Extract the (X, Y) coordinate from the center of the cell holding the provided text.  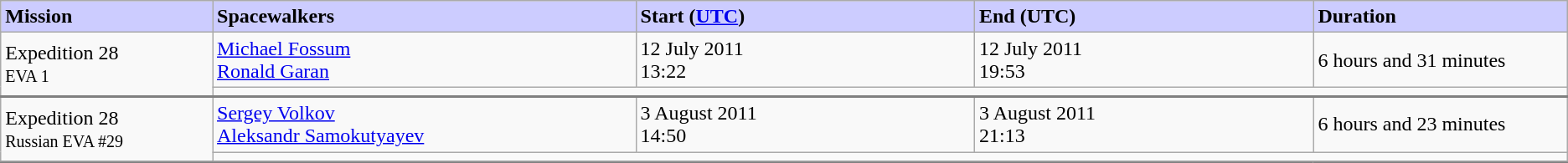
Expedition 28EVA 1 (107, 65)
Mission (107, 17)
12 July 2011 13:22 (805, 60)
Expedition 28Russian EVA #29 (107, 130)
3 August 2011 21:13 (1143, 125)
Duration (1441, 17)
6 hours and 31 minutes (1441, 60)
Start (UTC) (805, 17)
12 July 2011 19:53 (1143, 60)
6 hours and 23 minutes (1441, 125)
3 August 2011 14:50 (805, 125)
Spacewalkers (425, 17)
Michael FossumRonald Garan (425, 60)
End (UTC) (1143, 17)
Sergey VolkovAleksandr Samokutyayev (425, 125)
